Find where the given text appears and provide that cell's center as [x, y] coordinate. 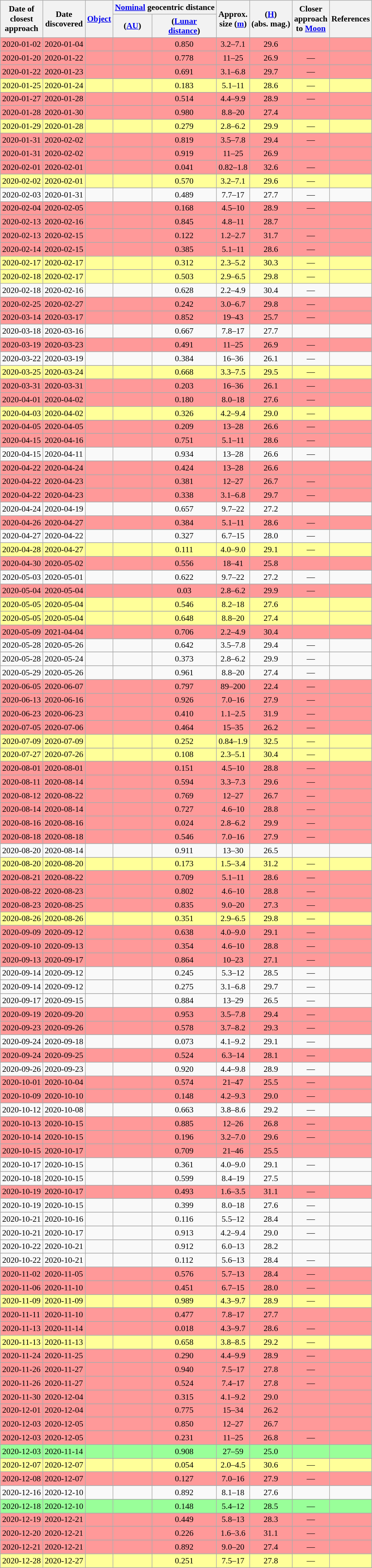
0.116 [184, 1219]
0.82–1.8 [233, 168]
0.312 [184, 263]
3.8–8.5 [233, 1342]
2020-01-02 [21, 44]
0.638 [184, 933]
0.491 [184, 345]
2020-09-15 [64, 1001]
2020-07-27 [21, 755]
2020-11-30 [21, 1397]
3.3–7.5 [233, 372]
0.245 [184, 973]
5.5–12 [233, 1219]
0.642 [184, 645]
(H)(abs. mag.) [270, 19]
0.778 [184, 58]
0.03 [184, 591]
0.658 [184, 1342]
2.3–5.1 [233, 755]
2020-03-18 [21, 331]
4.8–11 [233, 222]
1.6–3.5 [233, 1192]
0.024 [184, 823]
2020-04-03 [21, 413]
4.2–9.3 [233, 1096]
2020-05-09 [21, 632]
12–26 [233, 1124]
0.338 [184, 495]
0.231 [184, 1438]
0.913 [184, 1233]
0.381 [184, 482]
2020-03-25 [21, 372]
2020-04-11 [64, 454]
2020-10-16 [64, 1219]
5.4–12 [233, 1506]
2020-10-08 [64, 1110]
2020-02-05 [64, 208]
0.122 [184, 236]
0.173 [184, 864]
2020-01-24 [64, 86]
28.1 [270, 1055]
2020-11-11 [21, 1315]
2020-01-29 [21, 127]
8.4–19 [233, 1178]
2020-04-01 [21, 400]
Object [99, 19]
0.203 [184, 386]
0.327 [184, 536]
2020-12-27 [64, 1561]
1.1–2.5 [233, 714]
2020-04-19 [64, 509]
19–43 [233, 318]
2020-10-09 [21, 1096]
2021-04-04 [64, 632]
0.451 [184, 1288]
0.864 [184, 960]
25.7 [270, 318]
0.751 [184, 441]
2020-12-08 [21, 1479]
0.727 [184, 810]
2020-09-25 [64, 1055]
0.668 [184, 372]
0.385 [184, 249]
32.5 [270, 741]
0.576 [184, 1274]
2020-03-16 [64, 331]
0.196 [184, 1137]
0.845 [184, 222]
29.5 [270, 372]
2020-02-14 [21, 249]
22.4 [270, 686]
28.2 [270, 1247]
0.290 [184, 1356]
18–41 [233, 564]
2020-02-03 [21, 195]
2020-12-28 [21, 1561]
2020-07-06 [64, 727]
2020-05-29 [21, 673]
0.802 [184, 892]
0.410 [184, 714]
0.351 [184, 919]
21–46 [233, 1151]
0.168 [184, 208]
0.574 [184, 1083]
2020-08-12 [21, 796]
0.953 [184, 1014]
0.018 [184, 1329]
2020-09-09 [21, 933]
0.797 [184, 686]
7.7–17 [233, 195]
0.940 [184, 1370]
31.2 [270, 864]
0.151 [184, 768]
0.424 [184, 468]
0.477 [184, 1315]
2020-10-01 [21, 1083]
0.852 [184, 318]
0.769 [184, 796]
0.934 [184, 454]
0.556 [184, 564]
0.361 [184, 1165]
0.354 [184, 946]
References [351, 19]
2020-11-05 [64, 1274]
10–23 [233, 960]
2020-05-02 [64, 564]
Datediscovered [64, 19]
13–29 [233, 1001]
0.180 [184, 400]
2020-07-26 [64, 755]
2020-02-25 [21, 304]
5.3–12 [233, 973]
89–200 [233, 686]
2020-02-04 [21, 208]
2020-08-21 [21, 878]
2020-05-01 [64, 577]
2020-03-22 [21, 359]
2020-11-06 [21, 1288]
0.912 [184, 1247]
5.8–13 [233, 1520]
0.279 [184, 127]
(Lunardistance) [184, 26]
(AU) [133, 26]
2020-03-17 [64, 318]
2020-04-16 [64, 441]
2020-05-24 [64, 659]
0.775 [184, 1410]
0.252 [184, 741]
29.3 [270, 1028]
0.112 [184, 1260]
0.961 [184, 673]
0.980 [184, 113]
2020-11-25 [64, 1356]
2020-01-30 [64, 113]
0.399 [184, 1206]
0.908 [184, 1451]
3.2–7.0 [233, 1137]
0.054 [184, 1465]
0.449 [184, 1520]
2020-03-23 [64, 345]
2020-01-23 [64, 72]
0.84–1.9 [233, 741]
4.4–9.8 [233, 1069]
2020-03-14 [21, 318]
0.667 [184, 331]
27.1 [270, 960]
2020-12-16 [21, 1492]
2020-09-10 [21, 946]
2.3–5.2 [233, 263]
2020-08-11 [21, 782]
0.622 [184, 577]
0.926 [184, 700]
2020-06-07 [64, 686]
2020-02-27 [64, 304]
1.2–2.7 [233, 236]
1.6–3.6 [233, 1533]
27.3 [270, 905]
2020-04-30 [21, 564]
2020-06-16 [64, 700]
2020-01-27 [21, 99]
6.3–14 [233, 1055]
2020-06-05 [21, 686]
2020-11-24 [21, 1356]
2020-01-04 [64, 44]
2020-12-01 [21, 1410]
2020-10-04 [64, 1083]
2020-10-14 [21, 1137]
0.226 [184, 1533]
7.4–17 [233, 1383]
Closerapproachto Moon [311, 19]
27–59 [233, 1451]
0.920 [184, 1069]
2020-11-02 [21, 1274]
0.663 [184, 1110]
28.3 [270, 1520]
2020-10-12 [21, 1110]
2020-01-25 [21, 86]
25.0 [270, 1451]
0.648 [184, 618]
3.0–6.7 [233, 304]
2020-09-19 [21, 1014]
0.183 [184, 86]
0.326 [184, 413]
0.514 [184, 99]
0.628 [184, 290]
2.0–4.5 [233, 1465]
0.570 [184, 181]
2020-10-10 [64, 1096]
Date ofclosestapproach [21, 19]
0.464 [184, 727]
0.819 [184, 140]
31.9 [270, 714]
0.911 [184, 851]
6.0–13 [233, 1247]
2020-04-26 [21, 523]
0.691 [184, 72]
0.489 [184, 195]
0.127 [184, 1479]
0.041 [184, 168]
13–30 [233, 851]
31.7 [270, 236]
2020-04-28 [21, 550]
0.209 [184, 427]
21–47 [233, 1083]
27.5 [270, 1178]
15–34 [233, 1410]
3.7–8.2 [233, 1028]
2020-08-25 [64, 905]
0.251 [184, 1561]
2020-07-05 [21, 727]
0.989 [184, 1301]
1.5–3.4 [233, 864]
0.073 [184, 1042]
0.373 [184, 659]
25.8 [270, 564]
0.594 [184, 782]
5.6–13 [233, 1260]
30.3 [270, 263]
2020-12-20 [21, 1533]
2020-10-13 [21, 1124]
0.108 [184, 755]
2020-09-20 [64, 1014]
2020-03-24 [64, 372]
Nominal geocentric distance [165, 7]
0.885 [184, 1124]
3.8–8.6 [233, 1110]
2020-09-18 [64, 1042]
0.315 [184, 1397]
2020-12-19 [21, 1520]
0.919 [184, 154]
0.884 [184, 1001]
30.6 [270, 1465]
0.657 [184, 509]
0.242 [184, 304]
2020-01-20 [21, 58]
0.493 [184, 1192]
2020-12-18 [21, 1506]
8.1–18 [233, 1492]
5.7–13 [233, 1274]
0.578 [184, 1028]
0.835 [184, 905]
2020-05-03 [21, 577]
2020-10-18 [21, 1178]
3.3–7.3 [233, 782]
0.111 [184, 550]
0.706 [184, 632]
32.6 [270, 168]
Approx.size (m) [233, 19]
28.7 [270, 222]
0.503 [184, 277]
8.2–18 [233, 605]
0.599 [184, 1178]
2020-06-13 [21, 700]
15–35 [233, 727]
0.275 [184, 987]
